Output the [X, Y] coordinate of the center of the cell containing the given text.  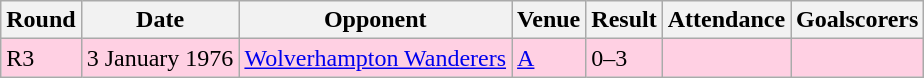
Opponent [376, 20]
Wolverhampton Wanderers [376, 58]
Round [41, 20]
Result [624, 20]
Goalscorers [858, 20]
0–3 [624, 58]
A [549, 58]
Attendance [726, 20]
Venue [549, 20]
Date [160, 20]
R3 [41, 58]
3 January 1976 [160, 58]
